Scan for the cell matching the given text and deliver its [X, Y] coordinate at center. 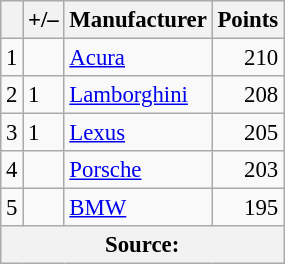
5 [12, 208]
205 [248, 133]
Points [248, 20]
Porsche [138, 170]
Acura [138, 58]
+/– [44, 20]
BMW [138, 208]
Lamborghini [138, 95]
210 [248, 58]
3 [12, 133]
208 [248, 95]
203 [248, 170]
Source: [142, 245]
2 [12, 95]
195 [248, 208]
4 [12, 170]
Lexus [138, 133]
Manufacturer [138, 20]
